Output the (x, y) coordinate of the center of the cell containing the given text.  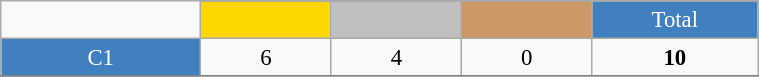
10 (675, 58)
0 (527, 58)
Total (675, 20)
C1 (101, 58)
6 (266, 58)
4 (396, 58)
